Pinpoint the cell where the given text exists, returning its (X, Y) midpoint coordinate. 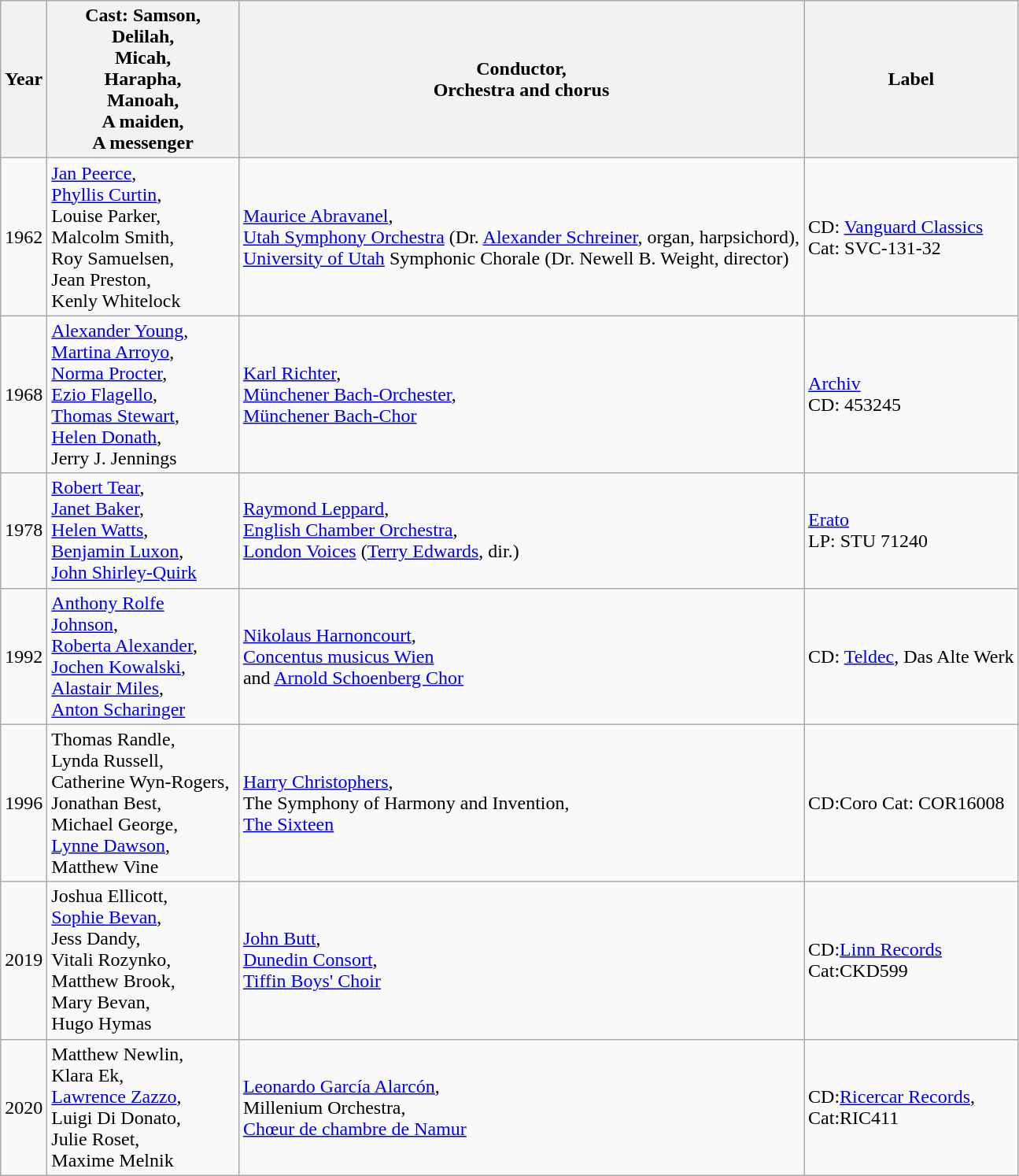
Alexander Young,Martina Arroyo, Norma Procter, Ezio Flagello,Thomas Stewart,Helen Donath,Jerry J. Jennings (143, 394)
CD:Linn Records Cat:CKD599 (911, 960)
1992 (24, 656)
Matthew Newlin,Klara Ek,Lawrence Zazzo,Luigi Di Donato,Julie Roset,Maxime Melnik (143, 1107)
2020 (24, 1107)
1962 (24, 237)
Karl Richter,Münchener Bach-Orchester, Münchener Bach-Chor (521, 394)
John Butt,Dunedin Consort,Tiffin Boys' Choir (521, 960)
1968 (24, 394)
1996 (24, 803)
1978 (24, 531)
CD:Ricercar Records, Cat:RIC411 (911, 1107)
CD: Vanguard ClassicsCat: SVC-131-32 (911, 237)
Raymond Leppard,English Chamber Orchestra, London Voices (Terry Edwards, dir.) (521, 531)
CD: Teldec, Das Alte Werk (911, 656)
Leonardo García Alarcón, Millenium Orchestra,Chœur de chambre de Namur (521, 1107)
Archiv CD: 453245 (911, 394)
Conductor,Orchestra and chorus (521, 80)
CD:Coro Cat: COR16008 (911, 803)
Year (24, 80)
Nikolaus Harnoncourt,Concentus musicus Wien and Arnold Schoenberg Chor (521, 656)
Joshua Ellicott,Sophie Bevan,Jess Dandy,Vitali Rozynko,Matthew Brook,Mary Bevan,Hugo Hymas (143, 960)
Jan Peerce,Phyllis Curtin,Louise Parker,Malcolm Smith,Roy Samuelsen,Jean Preston,Kenly Whitelock (143, 237)
Robert Tear,Janet Baker, Helen Watts, Benjamin Luxon,John Shirley-Quirk (143, 531)
Erato LP: STU 71240 (911, 531)
Cast: Samson,Delilah,Micah,Harapha,Manoah,A maiden,A messenger (143, 80)
Harry Christophers,The Symphony of Harmony and Invention,The Sixteen (521, 803)
2019 (24, 960)
Label (911, 80)
Thomas Randle,Lynda Russell,Catherine Wyn-Rogers,Jonathan Best,Michael George,Lynne Dawson, Matthew Vine (143, 803)
Anthony Rolfe Johnson,Roberta Alexander,Jochen Kowalski,Alastair Miles,Anton Scharinger (143, 656)
